Output the (X, Y) coordinate of the center of the cell containing the given text.  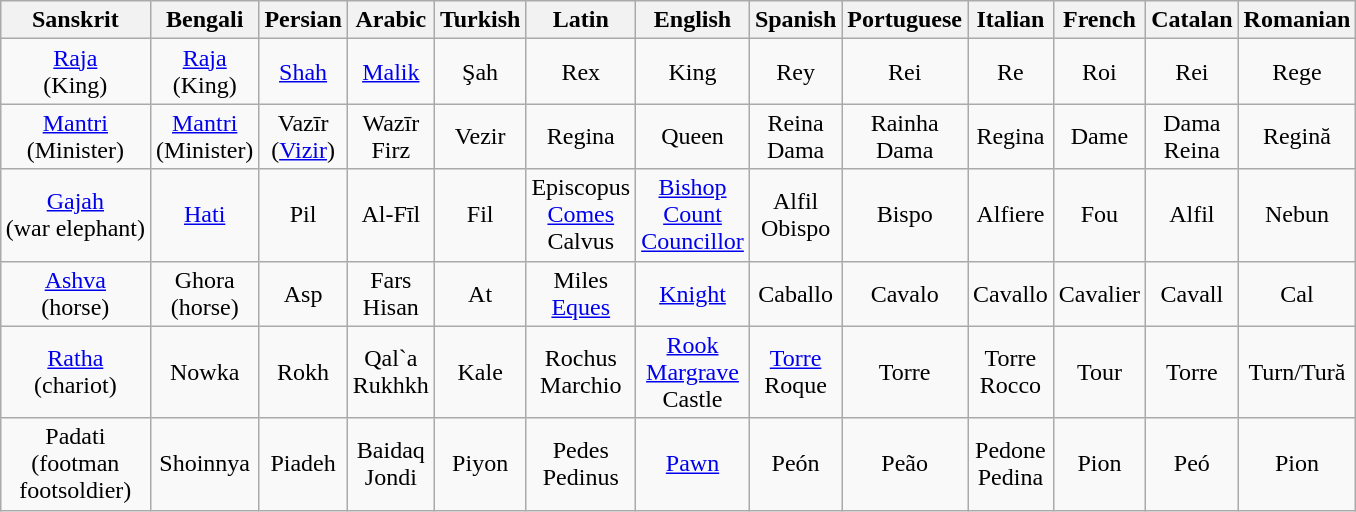
DamaReina (1192, 136)
King (693, 72)
Queen (693, 136)
Ghora (horse) (205, 294)
Piyon (480, 464)
Qal`aRukhkh (390, 372)
Vazīr (Vizir) (303, 136)
Fou (1099, 215)
Cal (1297, 294)
BaidaqJondi (390, 464)
Hati (205, 215)
Shoinnya (205, 464)
Re (1011, 72)
Nowka (205, 372)
Arabic (390, 20)
WazīrFirz (390, 136)
Catalan (1192, 20)
Cavalier (1099, 294)
PedonePedina (1011, 464)
At (480, 294)
Rege (1297, 72)
Rex (581, 72)
Vezir (480, 136)
Cavalo (905, 294)
Malik (390, 72)
BishopCountCouncillor (693, 215)
PedesPedinus (581, 464)
Şah (480, 72)
Peó (1192, 464)
TorreRocco (1011, 372)
Bispo (905, 215)
Caballo (795, 294)
French (1099, 20)
Rokh (303, 372)
Cavallo (1011, 294)
EpiscopusComesCalvus (581, 215)
RainhaDama (905, 136)
Ashva (horse) (75, 294)
Alfiere (1011, 215)
Knight (693, 294)
Turn/Tură (1297, 372)
Regină (1297, 136)
Padati (footmanfootsoldier) (75, 464)
Kale (480, 372)
Nebun (1297, 215)
RochusMarchio (581, 372)
Portuguese (905, 20)
Alfil (1192, 215)
Peón (795, 464)
Cavall (1192, 294)
Al-Fīl (390, 215)
Gajah (war elephant) (75, 215)
Roi (1099, 72)
Peão (905, 464)
Bengali (205, 20)
Romanian (1297, 20)
FarsHisan (390, 294)
English (693, 20)
Ratha (chariot) (75, 372)
RookMargraveCastle (693, 372)
Shah (303, 72)
MilesEques (581, 294)
Turkish (480, 20)
Spanish (795, 20)
Pawn (693, 464)
Fil (480, 215)
Sanskrit (75, 20)
Persian (303, 20)
Asp (303, 294)
AlfilObispo (795, 215)
Italian (1011, 20)
Latin (581, 20)
TorreRoque (795, 372)
ReinaDama (795, 136)
Tour (1099, 372)
Dame (1099, 136)
Rey (795, 72)
Pil (303, 215)
Piadeh (303, 464)
